Return (X, Y) of the center of cell containing provided text 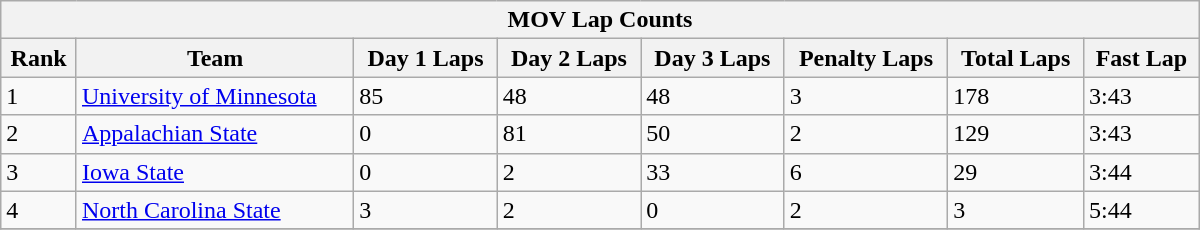
33 (712, 172)
129 (1016, 134)
5:44 (1142, 210)
Day 3 Laps (712, 58)
MOV Lap Counts (600, 20)
29 (1016, 172)
Appalachian State (214, 134)
50 (712, 134)
1 (39, 96)
3:44 (1142, 172)
North Carolina State (214, 210)
81 (568, 134)
Fast Lap (1142, 58)
Rank (39, 58)
Day 2 Laps (568, 58)
Team (214, 58)
6 (866, 172)
University of Minnesota (214, 96)
Penalty Laps (866, 58)
Day 1 Laps (426, 58)
4 (39, 210)
Total Laps (1016, 58)
178 (1016, 96)
85 (426, 96)
Iowa State (214, 172)
